Search for the cell housing the specified text and yield its [x, y] center coordinate. 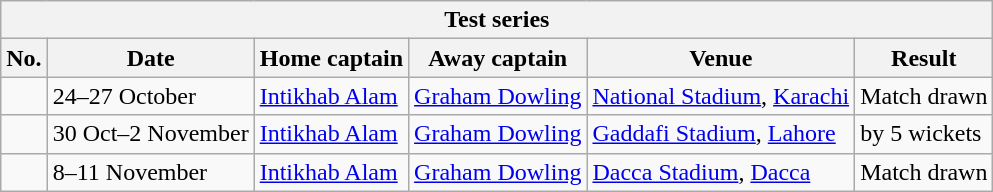
30 Oct–2 November [150, 134]
Result [924, 58]
Gaddafi Stadium, Lahore [721, 134]
National Stadium, Karachi [721, 96]
8–11 November [150, 172]
Venue [721, 58]
by 5 wickets [924, 134]
Test series [497, 20]
Dacca Stadium, Dacca [721, 172]
Away captain [498, 58]
No. [24, 58]
Home captain [331, 58]
24–27 October [150, 96]
Date [150, 58]
